Determine the (x, y) coordinate at the center of the cell enclosing the given text.  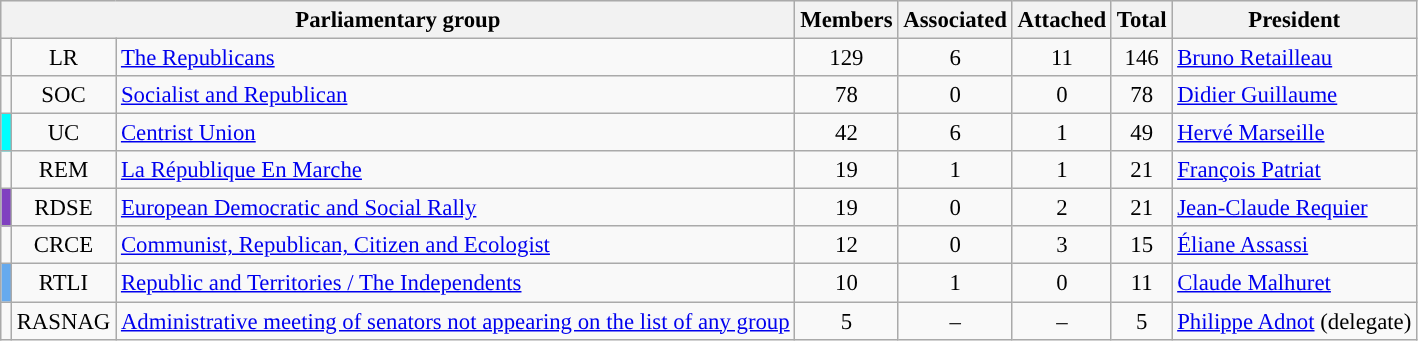
SOC (63, 95)
Philippe Adnot (delegate) (1294, 321)
RTLI (63, 283)
Bruno Retailleau (1294, 58)
CRCE (63, 245)
RDSE (63, 208)
UC (63, 133)
European Democratic and Social Rally (456, 208)
RASNAG (63, 321)
Hervé Marseille (1294, 133)
3 (1062, 245)
Didier Guillaume (1294, 95)
2 (1062, 208)
Total (1141, 20)
Republic and Territories / The Independents (456, 283)
146 (1141, 58)
129 (846, 58)
Communist, Republican, Citizen and Ecologist (456, 245)
The Republicans (456, 58)
Administrative meeting of senators not appearing on the list of any group (456, 321)
François Patriat (1294, 170)
Attached (1062, 20)
Socialist and Republican (456, 95)
Claude Malhuret (1294, 283)
Jean-Claude Requier (1294, 208)
49 (1141, 133)
Associated (955, 20)
REM (63, 170)
Members (846, 20)
Parliamentary group (398, 20)
15 (1141, 245)
President (1294, 20)
42 (846, 133)
Centrist Union (456, 133)
La République En Marche (456, 170)
10 (846, 283)
Éliane Assassi (1294, 245)
12 (846, 245)
LR (63, 58)
